Pinpoint the cell where the given text exists, returning its [X, Y] midpoint coordinate. 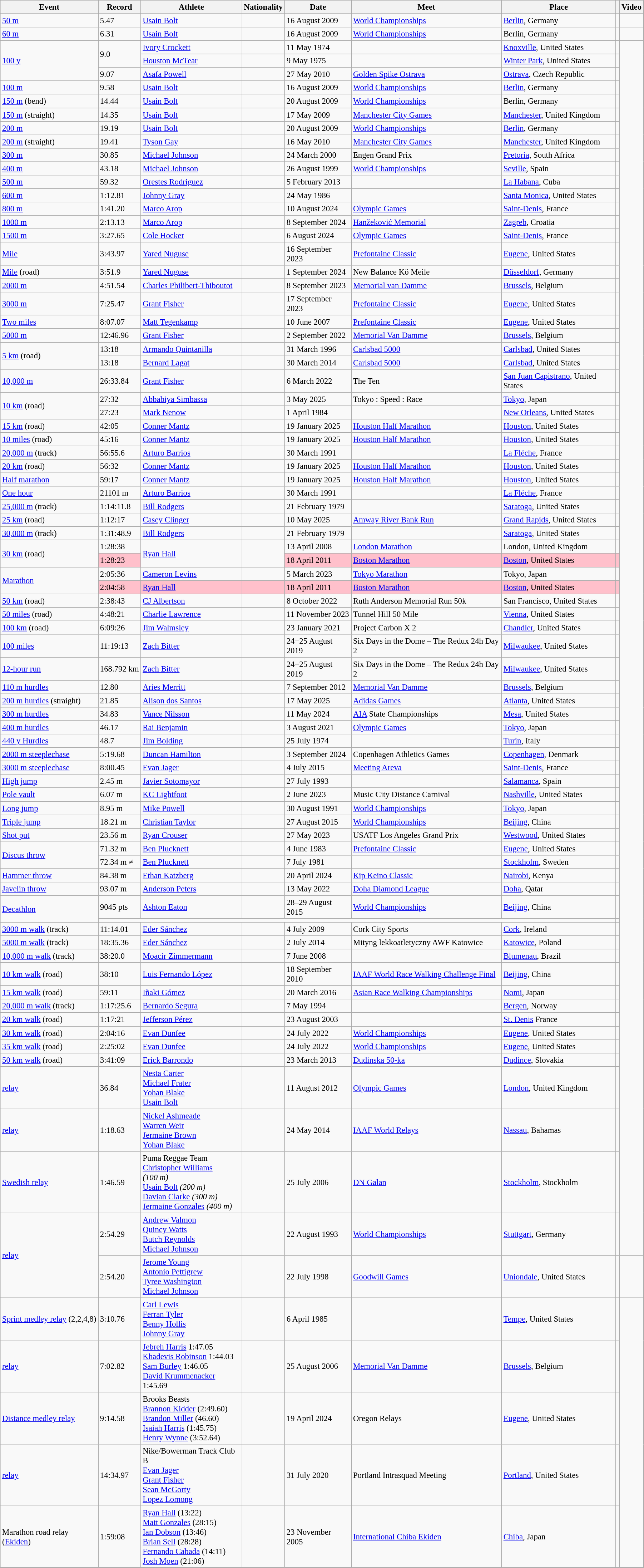
7 September 2012 [318, 687]
Anderson Peters [192, 889]
150 m (straight) [49, 115]
1:41.20 [119, 209]
440 y Hurdles [49, 741]
6 March 2022 [318, 380]
56:32 [119, 466]
4 June 1983 [318, 849]
1:46.59 [119, 1182]
100 y [49, 61]
Tokyo : Speed : Race [427, 399]
12:46.96 [119, 336]
50 km (road) [49, 601]
1:18.63 [119, 1130]
26 August 1999 [318, 168]
Tunnel Hill 50 Mile [427, 614]
1:12:17 [119, 520]
24 May 1986 [318, 195]
22 July 1998 [318, 1277]
2000 m [49, 286]
Nomi, Japan [559, 993]
Javier Sotomayor [192, 781]
Stuttgart, Germany [559, 1234]
Armando Quintanilla [192, 349]
17 May 2009 [318, 115]
Engen Grand Prix [427, 155]
DN Galan [427, 1182]
Portland Intrasquad Meeting [427, 1475]
10 June 2007 [318, 322]
59.32 [119, 182]
La Habana, Cuba [559, 182]
24 May 2014 [318, 1130]
13 May 2022 [318, 889]
Portland, United States [559, 1475]
1:12.81 [119, 195]
30.85 [119, 155]
10 miles (road) [49, 439]
Memorial van Damme [427, 286]
3:43.97 [119, 254]
7:02.82 [119, 1366]
300 m [49, 155]
Cole Hocker [192, 236]
8:00.45 [119, 768]
Tempe, United States [559, 1319]
Nashville, United States [559, 795]
Santa Monica, United States [559, 195]
International Chiba Ekiden [427, 1537]
Nairobi, Kenya [559, 875]
Copenhagen, Denmark [559, 754]
59:17 [119, 480]
Rai Benjamin [192, 728]
25 August 2006 [318, 1366]
9.58 [119, 88]
New Orleans, United States [559, 413]
110 m hurdles [49, 687]
Johnny Gray [192, 195]
Jim Walmsley [192, 628]
Matt Tegenkamp [192, 322]
2:05:36 [119, 574]
16 May 2010 [318, 142]
Oregon Relays [427, 1419]
3 September 2024 [318, 754]
15 km walk (road) [49, 993]
1 September 2024 [318, 272]
11 August 2012 [318, 1088]
Charles Philibert-Thiboutot [192, 286]
Asian Race Walking Championships [427, 993]
8:07.07 [119, 322]
San Francisco, United States [559, 601]
Long jump [49, 808]
17 September 2023 [318, 304]
7 June 2008 [318, 956]
KC Lightfoot [192, 795]
Andrew ValmonQuincy WattsButch ReynoldsMichael Johnson [192, 1234]
Aries Merritt [192, 687]
27 May 2010 [318, 74]
27:23 [119, 413]
17 May 2025 [318, 701]
100 km (road) [49, 628]
6 August 2024 [318, 236]
Triple jump [49, 822]
Doha Diamond League [427, 889]
168.792 km [119, 669]
Mile (road) [49, 272]
Jebreh Harris 1:47.05Khadevis Robinson 1:44.03Sam Burley 1:46.05David Krummenacker 1:45.69 [192, 1366]
Nike/Bowerman Track Club BEvan JagerGrant FisherSean McGortyLopez Lomong [192, 1475]
7 May 1994 [318, 1006]
8 September 2024 [318, 222]
43.18 [119, 168]
Uniondale, United States [559, 1277]
Shot put [49, 835]
46.17 [119, 728]
9.0 [119, 54]
23 January 2021 [318, 628]
Ethan Katzberg [192, 875]
Hammer throw [49, 875]
Pole vault [49, 795]
Puma Reggae TeamChristopher Williams (100 m)Usain Bolt (200 m)Davian Clarke (300 m)Jermaine Gonzales (400 m) [192, 1182]
71.32 m [119, 849]
25 July 2006 [318, 1182]
Javelin throw [49, 889]
9:14.58 [119, 1419]
31 March 1996 [318, 349]
2 September 2022 [318, 336]
20 April 2024 [318, 875]
23 March 2013 [318, 1060]
11:19:13 [119, 646]
Athlete [192, 7]
12.80 [119, 687]
11 November 2023 [318, 614]
3:27.65 [119, 236]
Cork, Ireland [559, 929]
Nesta CarterMichael FraterYohan BlakeUsain Bolt [192, 1088]
30,000 m (track) [49, 534]
60 m [49, 34]
1:28:23 [119, 560]
20,000 m walk (track) [49, 1006]
Goodwill Games [427, 1277]
7 July 1981 [318, 862]
Marathon road relay (Ekiden) [49, 1537]
45:16 [119, 439]
10,000 m [49, 380]
Mityng lekkoatletyczny AWF Katowice [427, 943]
10 May 2025 [318, 520]
Mike Powell [192, 808]
34.83 [119, 714]
10 km walk (road) [49, 974]
3 May 2025 [318, 399]
24 March 2000 [318, 155]
59:11 [119, 993]
20 March 2016 [318, 993]
2 July 2014 [318, 943]
5000 m [49, 336]
Atlanta, United States [559, 701]
1:28:38 [119, 547]
35 km walk (road) [49, 1046]
Mark Nenow [192, 413]
9.07 [119, 74]
500 m [49, 182]
9 May 1975 [318, 61]
31 July 2020 [318, 1475]
Chandler, United States [559, 628]
18.21 m [119, 822]
Tokyo Marathon [427, 574]
Moacir Zimmermann [192, 956]
27 July 1993 [318, 781]
Jerome YoungAntonio PettigrewTyree WashingtonMichael Johnson [192, 1277]
10 km (road) [49, 405]
St. Denis France [559, 1019]
3:41:09 [119, 1060]
Ruth Anderson Memorial Run 50k [427, 601]
6.07 m [119, 795]
50 km walk (road) [49, 1060]
200 m hurdles (straight) [49, 701]
5000 m walk (track) [49, 943]
1:17:21 [119, 1019]
One hour [49, 493]
Knoxville, United States [559, 48]
Event [49, 7]
23 August 2003 [318, 1019]
18:35.36 [119, 943]
19 April 2024 [318, 1419]
Mile [49, 254]
Nassau, Bahamas [559, 1130]
Chiba, Japan [559, 1537]
Abbabiya Simbassa [192, 399]
2:04:58 [119, 587]
Houston McTear [192, 61]
1:14:11.8 [119, 507]
11 May 2024 [318, 714]
IAAF World Race Walking Challenge Final [427, 974]
Zagreb, Croatia [559, 222]
1000 m [49, 222]
2:54.20 [119, 1277]
San Juan Capistrano, United States [559, 380]
USATF Los Angeles Grand Prix [427, 835]
Dudince, Slovakia [559, 1060]
IAAF World Relays [427, 1130]
Christian Taylor [192, 822]
20 km walk (road) [49, 1019]
12-hour run [49, 669]
Ryan Hall (13:22)Matt Gonzales (28:15)Ian Dobson (13:46)Brian Sell (28:28)Fernando Cabada (14:11)Josh Moen (21:06) [192, 1537]
30 km walk (road) [49, 1033]
36.84 [119, 1088]
Bernard Lagat [192, 363]
18 September 2010 [318, 974]
New Balance Kö Meile [427, 272]
38:10 [119, 974]
Stockholm, Sweden [559, 862]
CJ Albertson [192, 601]
Casey Clinger [192, 520]
2.45 m [119, 781]
300 m hurdles [49, 714]
9045 pts [119, 907]
Cameron Levins [192, 574]
Asafa Powell [192, 74]
26:33.84 [119, 380]
Swedish relay [49, 1182]
Pretoria, South Africa [559, 155]
Brooks BeastsBrannon Kidder (2:49.60)Brandon Miller (46.60)Isaiah Harris (1:45.75)Henry Wynne (3:52.64) [192, 1419]
3000 m walk (track) [49, 929]
2 June 2023 [318, 795]
Charlie Lawrence [192, 614]
8.95 m [119, 808]
42:05 [119, 426]
30 km (road) [49, 554]
25 July 1974 [318, 741]
AIA State Championships [427, 714]
High jump [49, 781]
Distance medley relay [49, 1419]
21101 m [119, 493]
Kip Keino Classic [427, 875]
Vienna, United States [559, 614]
100 miles [49, 646]
2:04:16 [119, 1033]
1:31:48.9 [119, 534]
6.31 [119, 34]
2:54.29 [119, 1234]
Doha, Qatar [559, 889]
10 August 2024 [318, 209]
20 km (road) [49, 466]
8 October 2022 [318, 601]
400 m [49, 168]
20,000 m (track) [49, 453]
5 March 2023 [318, 574]
Blumenau, Brazil [559, 956]
38:20.0 [119, 956]
3000 m [49, 304]
Orestes Rodriguez [192, 182]
25 km (road) [49, 520]
Salamanca, Spain [559, 781]
3:51.9 [119, 272]
Stockholm, Stockholm [559, 1182]
Ivory Crockett [192, 48]
16 September 2023 [318, 254]
Marathon [49, 581]
5:19.68 [119, 754]
1:59:08 [119, 1537]
50 m [49, 21]
Half marathon [49, 480]
8 September 2023 [318, 286]
Place [559, 7]
Decathlon [49, 909]
Record [119, 7]
50 miles (road) [49, 614]
4:51.54 [119, 286]
27 May 2023 [318, 835]
Video [632, 7]
Vance Nilsson [192, 714]
Carl LewisFerran TylerBenny HollisJohnny Gray [192, 1319]
84.38 m [119, 875]
27:32 [119, 399]
6 April 1985 [318, 1319]
Westwood, United States [559, 835]
15 km (road) [49, 426]
10,000 m walk (track) [49, 956]
Date [318, 7]
23.56 m [119, 835]
Discus throw [49, 855]
2:38:43 [119, 601]
Music City Distance Carnival [427, 795]
Two miles [49, 322]
Dudinska 50-ka [427, 1060]
Winter Park, United States [559, 61]
600 m [49, 195]
22 August 1993 [318, 1234]
Meeting Areva [427, 768]
2:25:02 [119, 1046]
4 July 2015 [318, 768]
London Marathon [427, 547]
Amway River Bank Run [427, 520]
150 m (bend) [49, 101]
5 km (road) [49, 355]
Copenhagen Athletics Games [427, 754]
100 m [49, 88]
Bernardo Segura [192, 1006]
72.34 m ≠ [119, 862]
Iñaki Gómez [192, 993]
200 m (straight) [49, 142]
Nickel AshmeadeWarren WeirJermaine BrownYohan Blake [192, 1130]
4:48:21 [119, 614]
The Ten [427, 380]
200 m [49, 128]
6:09:26 [119, 628]
Ryan Crouser [192, 835]
Alison dos Santos [192, 701]
21.85 [119, 701]
Mesa, United States [559, 714]
56:55.6 [119, 453]
1:17:25.6 [119, 1006]
Evan Jager [192, 768]
27 August 2015 [318, 822]
Hanžeković Memorial [427, 222]
2000 m steeplechase [49, 754]
14:34.97 [119, 1475]
3000 m steeplechase [49, 768]
2:13.13 [119, 222]
Project Carbon X 2 [427, 628]
Luis Fernando López [192, 974]
400 m hurdles [49, 728]
93.07 m [119, 889]
3:10.76 [119, 1319]
Ostrava, Czech Republic [559, 74]
48.7 [119, 741]
3 August 2021 [318, 728]
Seville, Spain [559, 168]
Bergen, Norway [559, 1006]
19.19 [119, 128]
Düsseldorf, Germany [559, 272]
Sprint medley relay (2,2,4,8) [49, 1319]
Katowice, Poland [559, 943]
Jefferson Pérez [192, 1019]
1500 m [49, 236]
5.47 [119, 21]
Ashton Eaton [192, 907]
7:25.47 [119, 304]
14.35 [119, 115]
11 May 1974 [318, 48]
30 March 2014 [318, 363]
Turin, Italy [559, 741]
25,000 m (track) [49, 507]
14.44 [119, 101]
Duncan Hamilton [192, 754]
800 m [49, 209]
1 April 1984 [318, 413]
Golden Spike Ostrava [427, 74]
Erick Barrondo [192, 1060]
Grand Rapids, United States [559, 520]
Adidas Games [427, 701]
Tyson Gay [192, 142]
11:14.01 [119, 929]
Cork City Sports [427, 929]
Jim Bolding [192, 741]
4 July 2009 [318, 929]
28–29 August 2015 [318, 907]
30 August 1991 [318, 808]
Nationality [263, 7]
Meet [427, 7]
5 February 2013 [318, 182]
23 November 2005 [318, 1537]
13 April 2008 [318, 547]
19.41 [119, 142]
